Scan for the cell matching the given text and deliver its [x, y] coordinate at center. 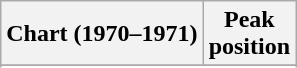
Peakposition [249, 34]
Chart (1970–1971) [102, 34]
